For the text-containing cell, return its midpoint in [x, y] coordinate format. 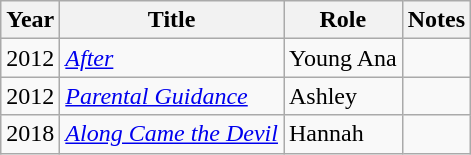
Along Came the Devil [172, 134]
Young Ana [344, 58]
Role [344, 20]
Year [30, 20]
Hannah [344, 134]
After [172, 58]
Ashley [344, 96]
Notes [436, 20]
2018 [30, 134]
Parental Guidance [172, 96]
Title [172, 20]
